Pinpoint the cell where the given text exists, returning its (X, Y) midpoint coordinate. 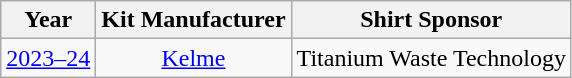
Year (48, 20)
Kelme (194, 58)
Shirt Sponsor (431, 20)
Kit Manufacturer (194, 20)
Titanium Waste Technology (431, 58)
2023–24 (48, 58)
